Scan for the cell matching the given text and deliver its (x, y) coordinate at center. 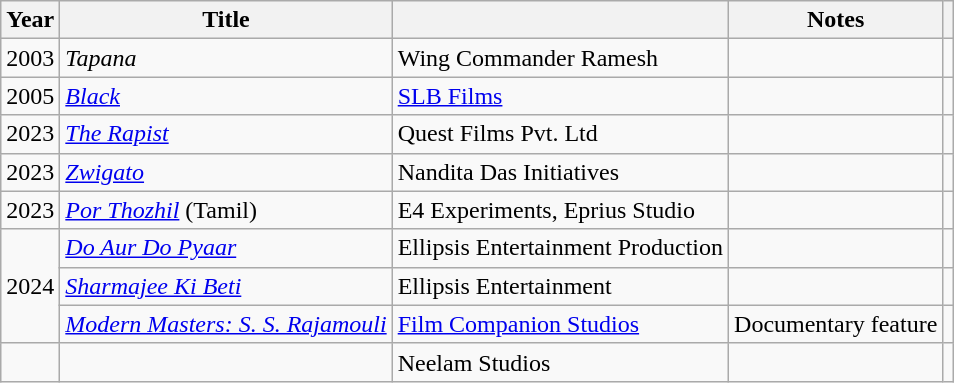
The Rapist (226, 134)
Tapana (226, 58)
Ellipsis Entertainment Production (560, 248)
Do Aur Do Pyaar (226, 248)
E4 Experiments, Eprius Studio (560, 210)
Modern Masters: S. S. Rajamouli (226, 324)
Wing Commander Ramesh (560, 58)
2005 (30, 96)
Nandita Das Initiatives (560, 172)
Documentary feature (836, 324)
Quest Films Pvt. Ltd (560, 134)
Neelam Studios (560, 362)
2024 (30, 286)
Sharmajee Ki Beti (226, 286)
Film Companion Studios (560, 324)
Title (226, 20)
Black (226, 96)
Ellipsis Entertainment (560, 286)
Year (30, 20)
SLB Films (560, 96)
Notes (836, 20)
Zwigato (226, 172)
Por Thozhil (Tamil) (226, 210)
2003 (30, 58)
